Scan for the cell matching the given text and deliver its (X, Y) coordinate at center. 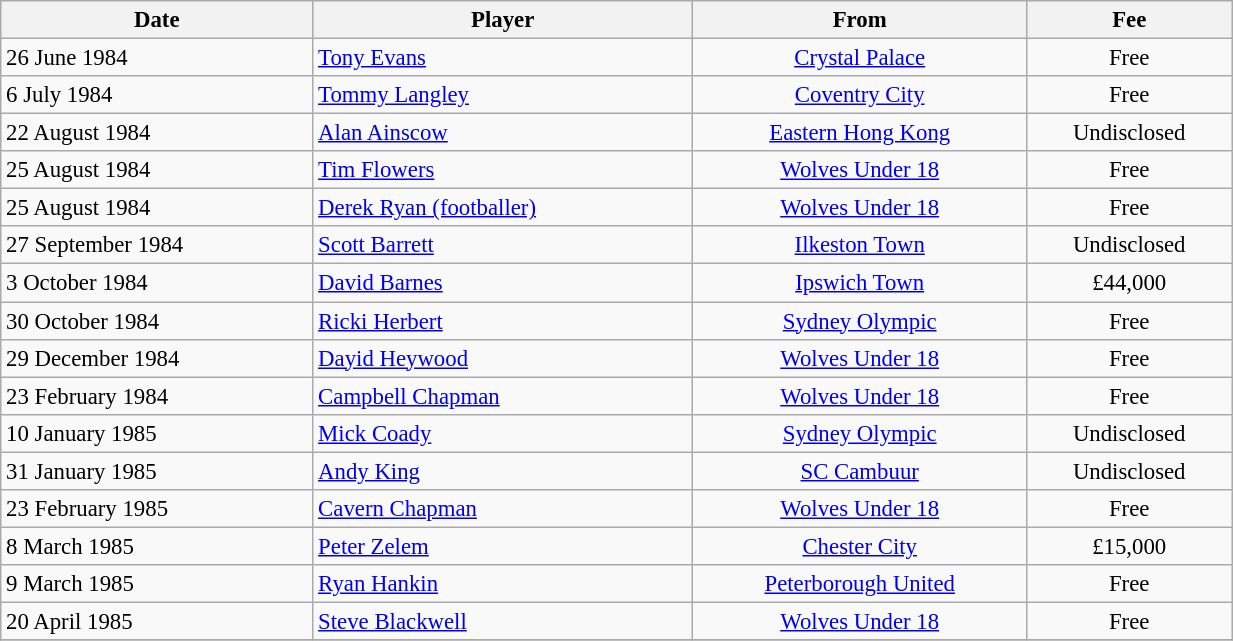
Steve Blackwell (503, 621)
£44,000 (1130, 283)
8 March 1985 (157, 546)
3 October 1984 (157, 283)
Dayid Heywood (503, 358)
Ryan Hankin (503, 584)
Ipswich Town (860, 283)
20 April 1985 (157, 621)
Tony Evans (503, 58)
23 February 1985 (157, 509)
Campbell Chapman (503, 396)
Mick Coady (503, 433)
10 January 1985 (157, 433)
Crystal Palace (860, 58)
Coventry City (860, 95)
6 July 1984 (157, 95)
Peter Zelem (503, 546)
From (860, 20)
Derek Ryan (footballer) (503, 208)
23 February 1984 (157, 396)
Player (503, 20)
Fee (1130, 20)
Cavern Chapman (503, 509)
9 March 1985 (157, 584)
Eastern Hong Kong (860, 133)
27 September 1984 (157, 245)
Tommy Langley (503, 95)
30 October 1984 (157, 321)
29 December 1984 (157, 358)
Peterborough United (860, 584)
Andy King (503, 471)
SC Cambuur (860, 471)
£15,000 (1130, 546)
Ilkeston Town (860, 245)
Tim Flowers (503, 170)
26 June 1984 (157, 58)
Chester City (860, 546)
Alan Ainscow (503, 133)
Date (157, 20)
22 August 1984 (157, 133)
Scott Barrett (503, 245)
31 January 1985 (157, 471)
Ricki Herbert (503, 321)
David Barnes (503, 283)
